Locate the cell with the specified text and output its (x, y) center coordinate. 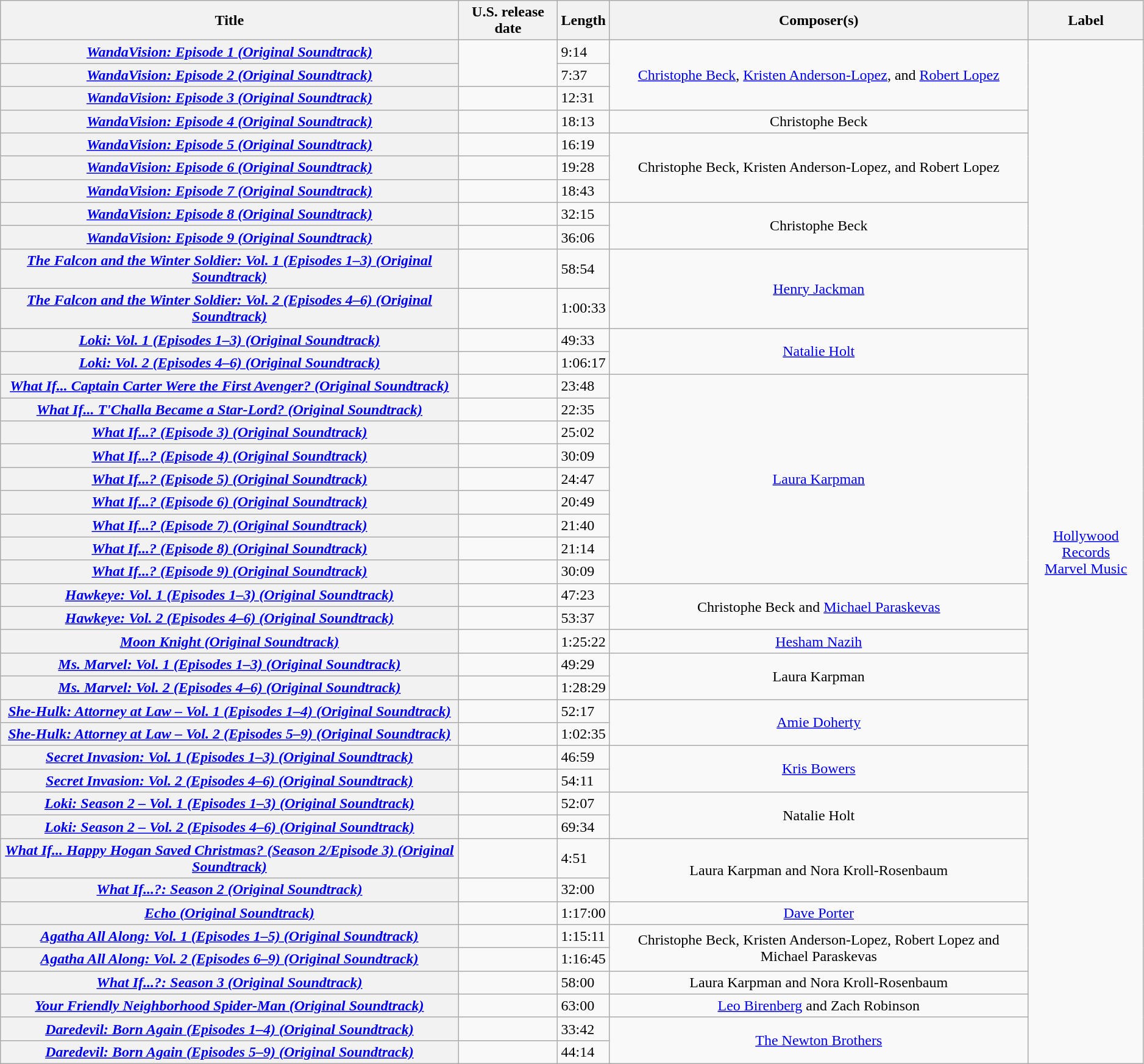
The Falcon and the Winter Soldier: Vol. 2 (Episodes 4–6) (Original Soundtrack) (229, 308)
The Falcon and the Winter Soldier: Vol. 1 (Episodes 1–3) (Original Soundtrack) (229, 268)
WandaVision: Episode 8 (Original Soundtrack) (229, 214)
54:11 (583, 781)
Length (583, 21)
12:31 (583, 98)
Secret Invasion: Vol. 1 (Episodes 1–3) (Original Soundtrack) (229, 757)
Christophe Beck, Kristen Anderson-Lopez, Robert Lopez and Michael Paraskevas (819, 948)
1:28:29 (583, 687)
47:23 (583, 595)
WandaVision: Episode 5 (Original Soundtrack) (229, 144)
23:48 (583, 386)
63:00 (583, 1005)
1:25:22 (583, 641)
Loki: Vol. 1 (Episodes 1–3) (Original Soundtrack) (229, 339)
1:00:33 (583, 308)
Christophe Beck and Michael Paraskevas (819, 606)
What If...? (Episode 7) (Original Soundtrack) (229, 525)
Loki: Vol. 2 (Episodes 4–6) (Original Soundtrack) (229, 363)
25:02 (583, 433)
Daredevil: Born Again (Episodes 1–4) (Original Soundtrack) (229, 1029)
1:06:17 (583, 363)
What If... Happy Hogan Saved Christmas? (Season 2/Episode 3) (Original Soundtrack) (229, 858)
69:34 (583, 827)
52:17 (583, 711)
32:15 (583, 214)
WandaVision: Episode 9 (Original Soundtrack) (229, 237)
What If...? (Episode 6) (Original Soundtrack) (229, 502)
Echo (Original Soundtrack) (229, 913)
1:16:45 (583, 959)
Daredevil: Born Again (Episodes 5–9) (Original Soundtrack) (229, 1052)
33:42 (583, 1029)
Title (229, 21)
Hawkeye: Vol. 2 (Episodes 4–6) (Original Soundtrack) (229, 618)
Dave Porter (819, 913)
1:02:35 (583, 734)
She-Hulk: Attorney at Law – Vol. 2 (Episodes 5–9) (Original Soundtrack) (229, 734)
What If...? (Episode 8) (Original Soundtrack) (229, 548)
20:49 (583, 502)
The Newton Brothers (819, 1040)
49:33 (583, 339)
Your Friendly Neighborhood Spider-Man (Original Soundtrack) (229, 1005)
Kris Bowers (819, 769)
46:59 (583, 757)
WandaVision: Episode 2 (Original Soundtrack) (229, 75)
Composer(s) (819, 21)
What If...?: Season 3 (Original Soundtrack) (229, 982)
Label (1086, 21)
What If...?: Season 2 (Original Soundtrack) (229, 890)
Henry Jackman (819, 288)
WandaVision: Episode 1 (Original Soundtrack) (229, 52)
24:47 (583, 479)
Secret Invasion: Vol. 2 (Episodes 4–6) (Original Soundtrack) (229, 781)
19:28 (583, 168)
U.S. release date (508, 21)
22:35 (583, 410)
Hesham Nazih (819, 641)
She-Hulk: Attorney at Law – Vol. 1 (Episodes 1–4) (Original Soundtrack) (229, 711)
What If... Captain Carter Were the First Avenger? (Original Soundtrack) (229, 386)
What If... T'Challa Became a Star-Lord? (Original Soundtrack) (229, 410)
49:29 (583, 664)
9:14 (583, 52)
Hollywood RecordsMarvel Music (1086, 552)
Hawkeye: Vol. 1 (Episodes 1–3) (Original Soundtrack) (229, 595)
44:14 (583, 1052)
Ms. Marvel: Vol. 2 (Episodes 4–6) (Original Soundtrack) (229, 687)
18:13 (583, 121)
21:40 (583, 525)
Leo Birenberg and Zach Robinson (819, 1005)
1:17:00 (583, 913)
Agatha All Along: Vol. 1 (Episodes 1–5) (Original Soundtrack) (229, 936)
32:00 (583, 890)
Ms. Marvel: Vol. 1 (Episodes 1–3) (Original Soundtrack) (229, 664)
Moon Knight (Original Soundtrack) (229, 641)
Agatha All Along: Vol. 2 (Episodes 6–9) (Original Soundtrack) (229, 959)
16:19 (583, 144)
What If...? (Episode 3) (Original Soundtrack) (229, 433)
58:00 (583, 982)
Loki: Season 2 – Vol. 2 (Episodes 4–6) (Original Soundtrack) (229, 827)
What If...? (Episode 5) (Original Soundtrack) (229, 479)
WandaVision: Episode 3 (Original Soundtrack) (229, 98)
4:51 (583, 858)
WandaVision: Episode 4 (Original Soundtrack) (229, 121)
36:06 (583, 237)
7:37 (583, 75)
Amie Doherty (819, 723)
58:54 (583, 268)
52:07 (583, 804)
21:14 (583, 548)
WandaVision: Episode 6 (Original Soundtrack) (229, 168)
WandaVision: Episode 7 (Original Soundtrack) (229, 191)
18:43 (583, 191)
Loki: Season 2 – Vol. 1 (Episodes 1–3) (Original Soundtrack) (229, 804)
What If...? (Episode 4) (Original Soundtrack) (229, 456)
1:15:11 (583, 936)
53:37 (583, 618)
What If...? (Episode 9) (Original Soundtrack) (229, 572)
